Find where the given text appears and provide that cell's center as [x, y] coordinate. 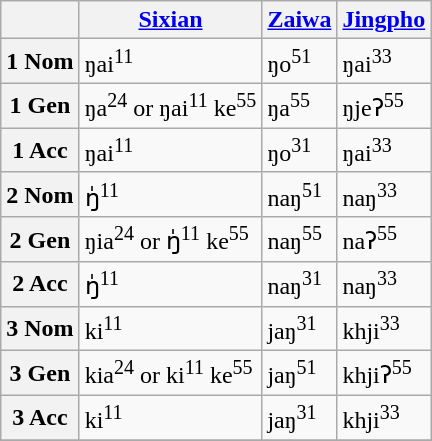
3 Acc [40, 418]
ŋa24 or ŋai11 ke55 [170, 106]
2 Acc [40, 284]
ŋia24 or ŋ̍11 ke55 [170, 240]
Jingpho [384, 20]
ŋjeʔ55 [384, 106]
Zaiwa [300, 20]
jaŋ51 [300, 374]
ŋo31 [300, 150]
ŋo51 [300, 62]
naŋ51 [300, 194]
2 Nom [40, 194]
naŋ55 [300, 240]
naŋ31 [300, 284]
Sixian [170, 20]
3 Gen [40, 374]
khjiʔ55 [384, 374]
3 Nom [40, 328]
ŋa55 [300, 106]
1 Acc [40, 150]
1 Nom [40, 62]
naʔ55 [384, 240]
kia24 or ki11 ke55 [170, 374]
1 Gen [40, 106]
2 Gen [40, 240]
